Scan for the cell matching the given text and deliver its (X, Y) coordinate at center. 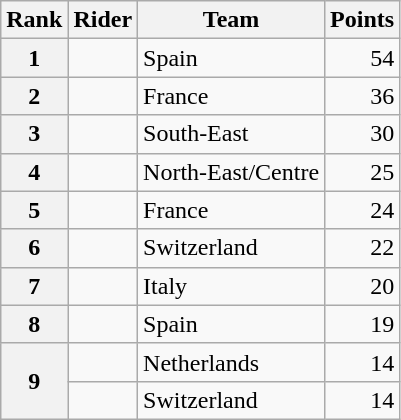
Rider (103, 20)
Rank (34, 20)
Italy (232, 286)
Netherlands (232, 362)
30 (362, 134)
25 (362, 172)
2 (34, 96)
1 (34, 58)
54 (362, 58)
36 (362, 96)
3 (34, 134)
8 (34, 324)
7 (34, 286)
5 (34, 210)
20 (362, 286)
South-East (232, 134)
Team (232, 20)
6 (34, 248)
4 (34, 172)
19 (362, 324)
22 (362, 248)
9 (34, 381)
North-East/Centre (232, 172)
24 (362, 210)
Points (362, 20)
